Provide the (X, Y) coordinate of the cell's center where the given text is located.  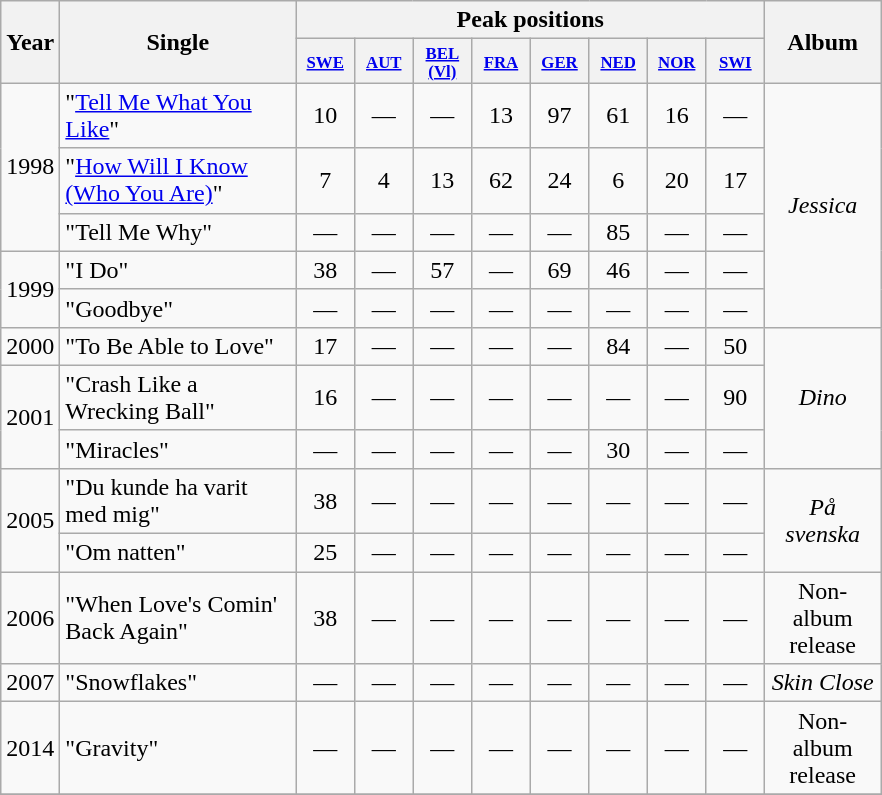
69 (560, 270)
"Du kunde ha varit med mig" (178, 502)
"I Do" (178, 270)
BEL (Vl) (442, 61)
SWE (326, 61)
Skin Close (823, 683)
"Snowflakes" (178, 683)
Single (178, 42)
"How Will I Know (Who You Are)" (178, 180)
"Miracles" (178, 449)
FRA (502, 61)
1998 (30, 167)
24 (560, 180)
Album (823, 42)
62 (502, 180)
7 (326, 180)
Peak positions (530, 20)
61 (618, 116)
10 (326, 116)
NED (618, 61)
På svenska (823, 520)
2014 (30, 748)
AUT (384, 61)
90 (736, 398)
"When Love's Comin' Back Again" (178, 618)
4 (384, 180)
"Tell Me Why" (178, 232)
NOR (676, 61)
20 (676, 180)
30 (618, 449)
"Tell Me What You Like" (178, 116)
50 (736, 346)
"Crash Like a Wrecking Ball" (178, 398)
2007 (30, 683)
6 (618, 180)
Jessica (823, 205)
25 (326, 553)
GER (560, 61)
2001 (30, 416)
2005 (30, 520)
"Om natten" (178, 553)
Dino (823, 398)
"To Be Able to Love" (178, 346)
2000 (30, 346)
84 (618, 346)
46 (618, 270)
97 (560, 116)
Year (30, 42)
2006 (30, 618)
"Goodbye" (178, 308)
57 (442, 270)
SWI (736, 61)
85 (618, 232)
1999 (30, 289)
"Gravity" (178, 748)
